Find where the given text appears and provide that cell's center as (X, Y) coordinate. 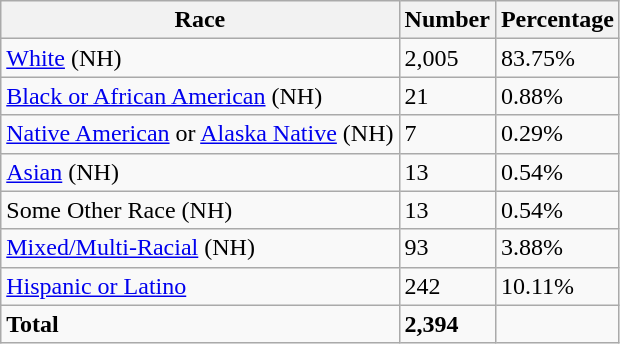
242 (447, 286)
Total (200, 324)
Mixed/Multi-Racial (NH) (200, 248)
2,005 (447, 58)
10.11% (557, 286)
0.88% (557, 96)
Black or African American (NH) (200, 96)
Race (200, 20)
Asian (NH) (200, 172)
0.29% (557, 134)
7 (447, 134)
93 (447, 248)
2,394 (447, 324)
Number (447, 20)
Hispanic or Latino (200, 286)
3.88% (557, 248)
Some Other Race (NH) (200, 210)
21 (447, 96)
White (NH) (200, 58)
Native American or Alaska Native (NH) (200, 134)
83.75% (557, 58)
Percentage (557, 20)
